Return the [X, Y] coordinate for the center point of the cell that contains the specified text.  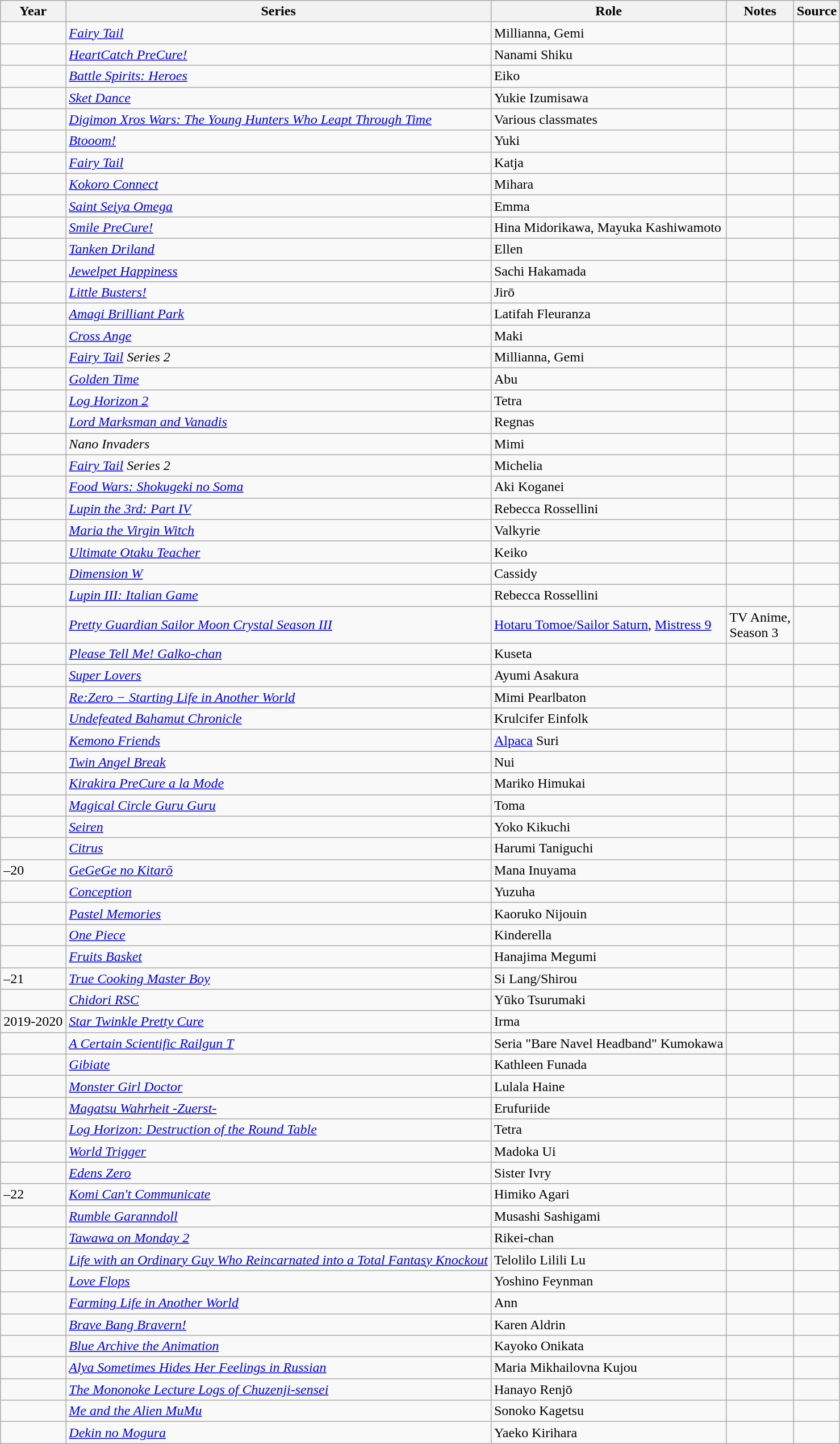
True Cooking Master Boy [278, 978]
Amagi Brilliant Park [278, 314]
Eiko [609, 76]
Musashi Sashigami [609, 1216]
Source [817, 11]
Kemono Friends [278, 740]
Yūko Tsurumaki [609, 1000]
Citrus [278, 848]
Maria Mikhailovna Kujou [609, 1368]
Fruits Basket [278, 956]
Sister Ivry [609, 1173]
Little Busters! [278, 293]
Pretty Guardian Sailor Moon Crystal Season III [278, 624]
Mihara [609, 184]
Life with an Ordinary Guy Who Reincarnated into a Total Fantasy Knockout [278, 1259]
Jirō [609, 293]
Katja [609, 163]
Kokoro Connect [278, 184]
Tawawa on Monday 2 [278, 1238]
Mimi Pearlbaton [609, 697]
Love Flops [278, 1281]
Hotaru Tomoe/Sailor Saturn, Mistress 9 [609, 624]
Hina Midorikawa, Mayuka Kashiwamoto [609, 227]
Undefeated Bahamut Chronicle [278, 719]
Sket Dance [278, 98]
Farming Life in Another World [278, 1302]
Valkyrie [609, 530]
Brave Bang Bravern! [278, 1325]
Yoshino Feynman [609, 1281]
Ellen [609, 249]
Series [278, 11]
Smile PreCure! [278, 227]
Rikei-chan [609, 1238]
Lulala Haine [609, 1087]
Kathleen Funada [609, 1065]
Karen Aldrin [609, 1325]
Hanayo Renjō [609, 1389]
Seiren [278, 827]
Toma [609, 805]
Himiko Agari [609, 1195]
Notes [760, 11]
Irma [609, 1022]
Btooom! [278, 141]
Mana Inuyama [609, 870]
Conception [278, 892]
Year [33, 11]
Kinderella [609, 935]
HeartCatch PreCure! [278, 55]
Magical Circle Guru Guru [278, 805]
Ultimate Otaku Teacher [278, 552]
Me and the Alien MuMu [278, 1411]
Lupin III: Italian Game [278, 595]
Lord Marksman and Vanadis [278, 422]
Si Lang/Shirou [609, 978]
Mariko Himukai [609, 784]
A Certain Scientific Railgun T [278, 1043]
Re:Zero − Starting Life in Another World [278, 697]
Emma [609, 206]
Yuzuha [609, 892]
Lupin the 3rd: Part IV [278, 509]
Gibiate [278, 1065]
Abu [609, 379]
Kayoko Onikata [609, 1346]
Krulcifer Einfolk [609, 719]
Michelia [609, 465]
Kirakira PreCure a la Mode [278, 784]
World Trigger [278, 1151]
Battle Spirits: Heroes [278, 76]
Nanami Shiku [609, 55]
Food Wars: Shokugeki no Soma [278, 487]
Aki Koganei [609, 487]
Latifah Fleuranza [609, 314]
–21 [33, 978]
Role [609, 11]
Log Horizon: Destruction of the Round Table [278, 1130]
Chidori RSC [278, 1000]
Please Tell Me! Galko-chan [278, 654]
Jewelpet Happiness [278, 271]
Madoka Ui [609, 1151]
Maria the Virgin Witch [278, 530]
Ann [609, 1302]
Yoko Kikuchi [609, 827]
Log Horizon 2 [278, 401]
Maki [609, 336]
Erufuriide [609, 1108]
GeGeGe no Kitarō [278, 870]
Kuseta [609, 654]
Saint Seiya Omega [278, 206]
Telolilo Lilili Lu [609, 1259]
One Piece [278, 935]
Yuki [609, 141]
Keiko [609, 552]
Super Lovers [278, 676]
–22 [33, 1195]
Monster Girl Doctor [278, 1087]
Sonoko Kagetsu [609, 1411]
Digimon Xros Wars: The Young Hunters Who Leapt Through Time [278, 119]
Komi Can't Communicate [278, 1195]
Edens Zero [278, 1173]
Alpaca Suri [609, 740]
Hanajima Megumi [609, 956]
Cross Ange [278, 336]
Magatsu Wahrheit -Zuerst- [278, 1108]
Nano Invaders [278, 444]
Golden Time [278, 379]
Cassidy [609, 573]
Alya Sometimes Hides Her Feelings in Russian [278, 1368]
Regnas [609, 422]
Sachi Hakamada [609, 271]
2019-2020 [33, 1022]
Dimension W [278, 573]
The Mononoke Lecture Logs of Chuzenji-sensei [278, 1389]
Star Twinkle Pretty Cure [278, 1022]
Seria "Bare Navel Headband" Kumokawa [609, 1043]
Ayumi Asakura [609, 676]
Rumble Garanndoll [278, 1216]
–20 [33, 870]
Nui [609, 762]
Twin Angel Break [278, 762]
Harumi Taniguchi [609, 848]
Various classmates [609, 119]
Mimi [609, 444]
Tanken Driland [278, 249]
Yukie Izumisawa [609, 98]
Pastel Memories [278, 913]
Yaeko Kirihara [609, 1433]
TV Anime,Season 3 [760, 624]
Dekin no Mogura [278, 1433]
Kaoruko Nijouin [609, 913]
Blue Archive the Animation [278, 1346]
